From the cell containing the given text, extract its center point as (X, Y) coordinate. 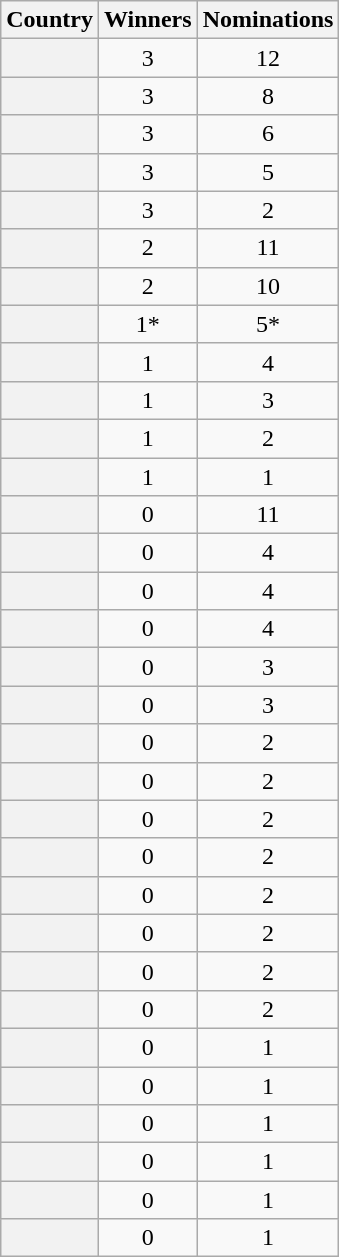
5 (268, 172)
1* (148, 324)
10 (268, 286)
6 (268, 134)
Winners (148, 20)
12 (268, 58)
5* (268, 324)
Nominations (268, 20)
8 (268, 96)
Country (50, 20)
